From the cell containing the given text, extract its center point as (X, Y) coordinate. 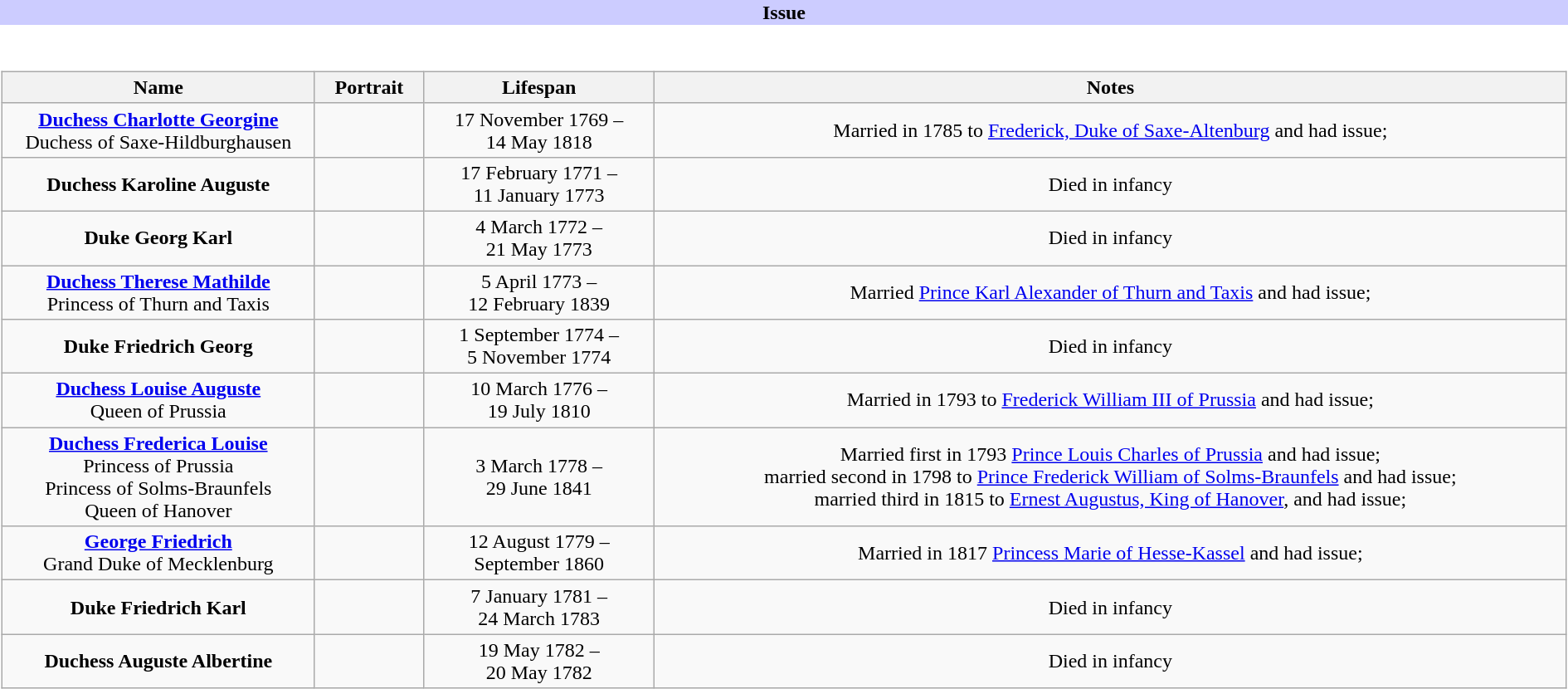
Notes (1110, 87)
Duke Friedrich Georg (158, 347)
5 April 1773 –12 February 1839 (539, 292)
Duke Friedrich Karl (158, 608)
17 February 1771 –11 January 1773 (539, 184)
4 March 1772 –21 May 1773 (539, 237)
Married in 1785 to Frederick, Duke of Saxe-Altenburg and had issue; (1110, 129)
Married in 1793 to Frederick William III of Prussia and had issue; (1110, 400)
Married Prince Karl Alexander of Thurn and Taxis and had issue; (1110, 292)
Issue (784, 12)
Duchess Therese MathildePrincess of Thurn and Taxis (158, 292)
3 March 1778 –29 June 1841 (539, 476)
Name (158, 87)
Duchess Frederica LouisePrincess of PrussiaPrincess of Solms-BraunfelsQueen of Hanover (158, 476)
Duchess Karoline Auguste (158, 184)
Duke Georg Karl (158, 237)
Lifespan (539, 87)
Married in 1817 Princess Marie of Hesse-Kassel and had issue; (1110, 553)
12 August 1779 –September 1860 (539, 553)
1 September 1774 – 5 November 1774 (539, 347)
17 November 1769 –14 May 1818 (539, 129)
7 January 1781 –24 March 1783 (539, 608)
19 May 1782 –20 May 1782 (539, 661)
Duchess Charlotte GeorgineDuchess of Saxe-Hildburghausen (158, 129)
10 March 1776 –19 July 1810 (539, 400)
Portrait (368, 87)
Duchess Auguste Albertine (158, 661)
Duchess Louise AugusteQueen of Prussia (158, 400)
George FriedrichGrand Duke of Mecklenburg (158, 553)
